Extract the [X, Y] coordinate from the center of the cell holding the provided text.  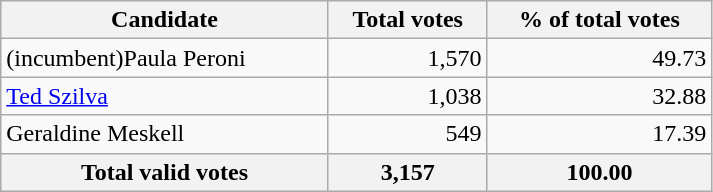
Geraldine Meskell [164, 134]
100.00 [600, 172]
1,038 [408, 96]
Candidate [164, 20]
49.73 [600, 58]
32.88 [600, 96]
3,157 [408, 172]
549 [408, 134]
17.39 [600, 134]
% of total votes [600, 20]
1,570 [408, 58]
(incumbent)Paula Peroni [164, 58]
Total votes [408, 20]
Total valid votes [164, 172]
Ted Szilva [164, 96]
